From the cell containing the given text, extract its center point as (x, y) coordinate. 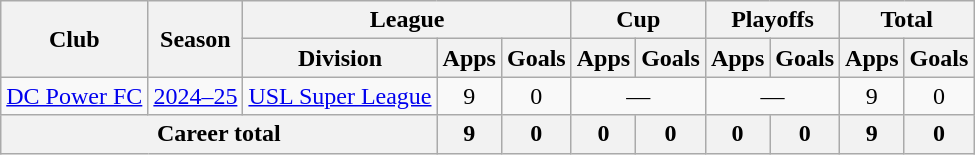
Club (74, 39)
2024–25 (196, 96)
Division (340, 58)
Season (196, 39)
Career total (219, 134)
League (407, 20)
Cup (638, 20)
Playoffs (772, 20)
Total (907, 20)
USL Super League (340, 96)
DC Power FC (74, 96)
